Capture the cell that displays the provided text and extract its [X, Y] central coordinate. 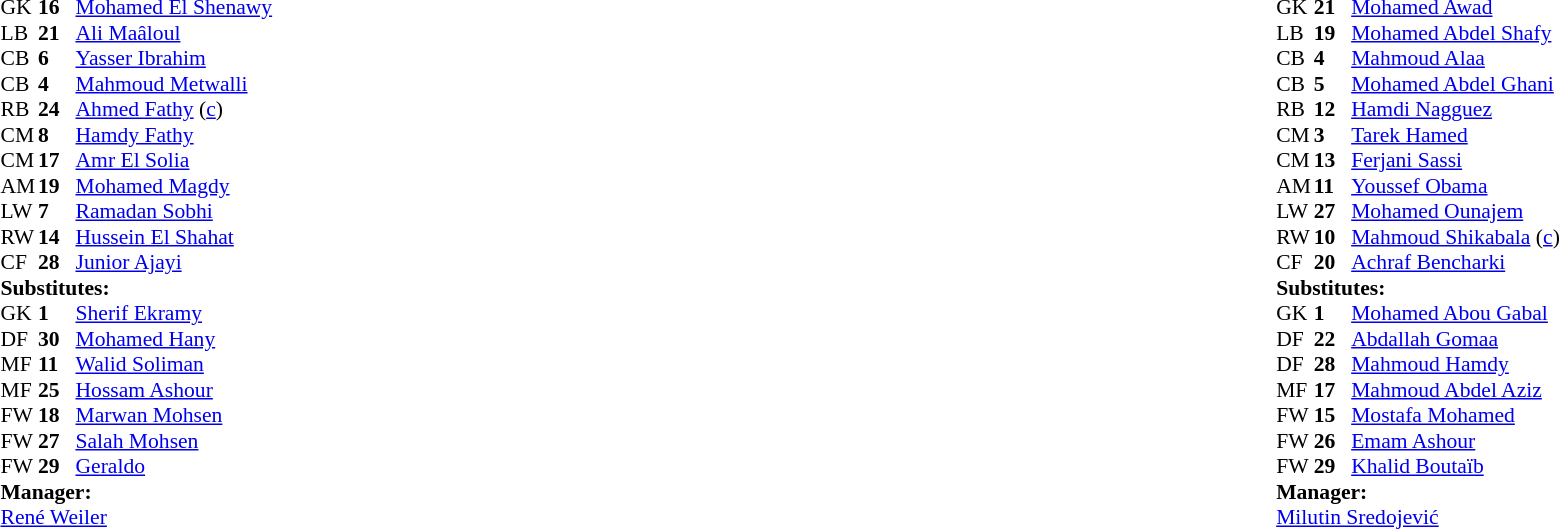
8 [57, 135]
Marwan Mohsen [174, 415]
Hamdy Fathy [174, 135]
10 [1333, 237]
6 [57, 59]
30 [57, 339]
Yasser Ibrahim [174, 59]
Junior Ajayi [174, 263]
Ali Maâloul [174, 33]
Hossam Ashour [174, 390]
Ahmed Fathy (c) [174, 109]
13 [1333, 161]
12 [1333, 109]
Amr El Solia [174, 161]
21 [57, 33]
22 [1333, 339]
3 [1333, 135]
20 [1333, 263]
Geraldo [174, 467]
Mahmoud Metwalli [174, 84]
Hussein El Shahat [174, 237]
25 [57, 390]
18 [57, 415]
26 [1333, 441]
Mohamed Magdy [174, 186]
Substitutes: [136, 288]
Sherif Ekramy [174, 313]
Mohamed Hany [174, 339]
14 [57, 237]
Ramadan Sobhi [174, 211]
Walid Soliman [174, 365]
Manager: [136, 492]
24 [57, 109]
Salah Mohsen [174, 441]
7 [57, 211]
15 [1333, 415]
5 [1333, 84]
